Search for the cell housing the specified text and yield its [x, y] center coordinate. 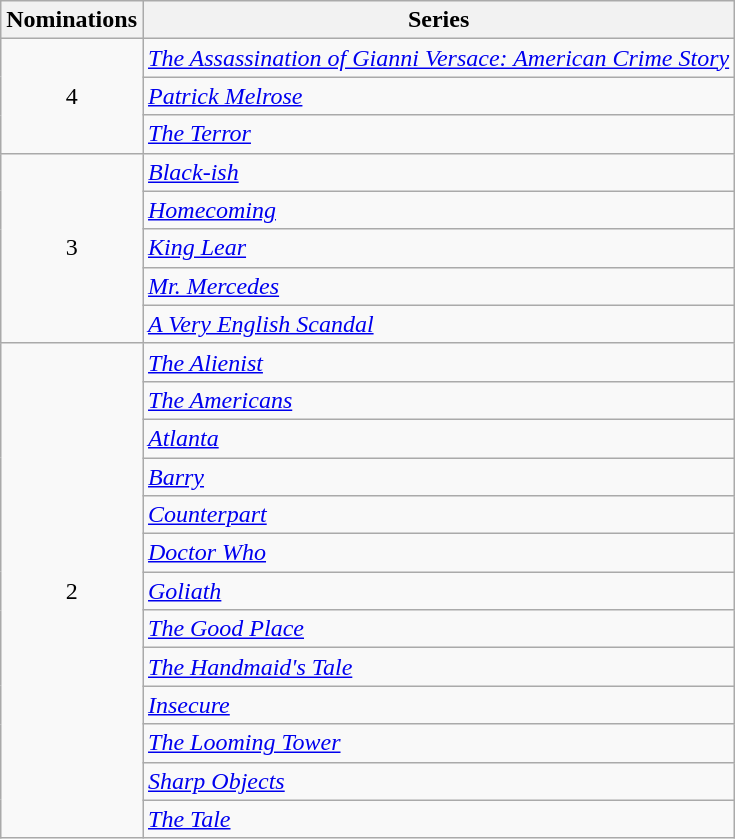
The Terror [438, 134]
The Assassination of Gianni Versace: American Crime Story [438, 58]
The Americans [438, 400]
Doctor Who [438, 553]
Insecure [438, 705]
Series [438, 20]
2 [72, 590]
Counterpart [438, 515]
4 [72, 96]
Goliath [438, 591]
Mr. Mercedes [438, 286]
The Tale [438, 819]
A Very English Scandal [438, 324]
Nominations [72, 20]
Sharp Objects [438, 781]
The Looming Tower [438, 743]
Barry [438, 477]
The Handmaid's Tale [438, 667]
Patrick Melrose [438, 96]
3 [72, 248]
The Alienist [438, 362]
The Good Place [438, 629]
Black-ish [438, 172]
Atlanta [438, 438]
Homecoming [438, 210]
King Lear [438, 248]
